Output the [x, y] coordinate of the center of the cell containing the given text.  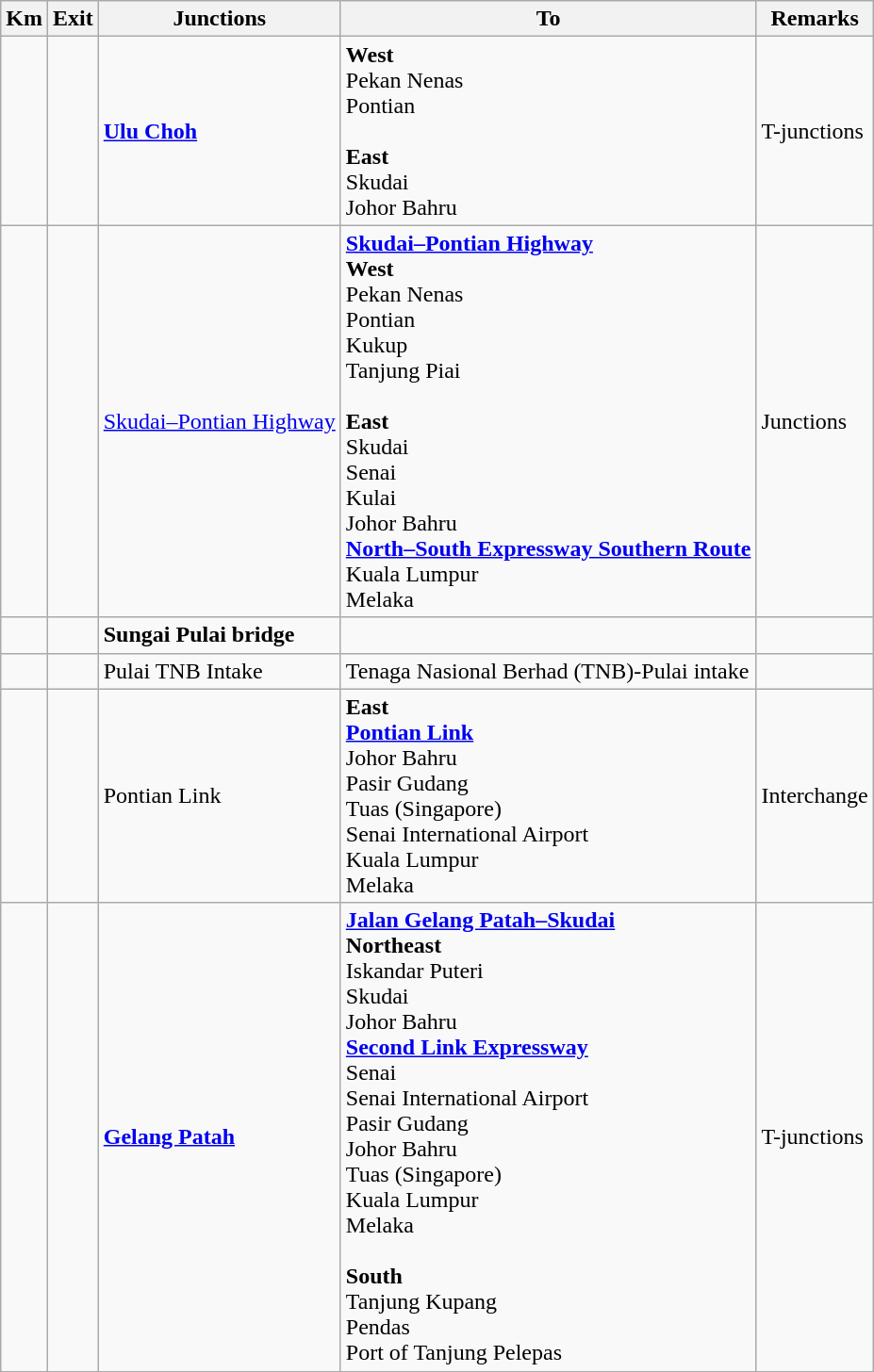
Skudai–Pontian HighwayWestPekan NenasPontianKukupTanjung PiaiEastSkudaiSenaiKulaiJohor Bahru North–South Expressway Southern RouteKuala LumpurMelaka [549, 421]
Ulu Choh [219, 131]
Exit [73, 19]
Pontian Link [219, 795]
Interchange [815, 795]
Km [25, 19]
Sungai Pulai bridge [219, 635]
East Pontian LinkJohor BahruPasir GudangTuas (Singapore)Senai International Airport Kuala LumpurMelaka [549, 795]
To [549, 19]
Gelang Patah [219, 1136]
Tenaga Nasional Berhad (TNB)-Pulai intake [549, 671]
Pulai TNB Intake [219, 671]
Skudai–Pontian Highway [219, 421]
WestPekan NenasPontianEastSkudaiJohor Bahru [549, 131]
Remarks [815, 19]
